Scan for the cell matching the given text and deliver its [x, y] coordinate at center. 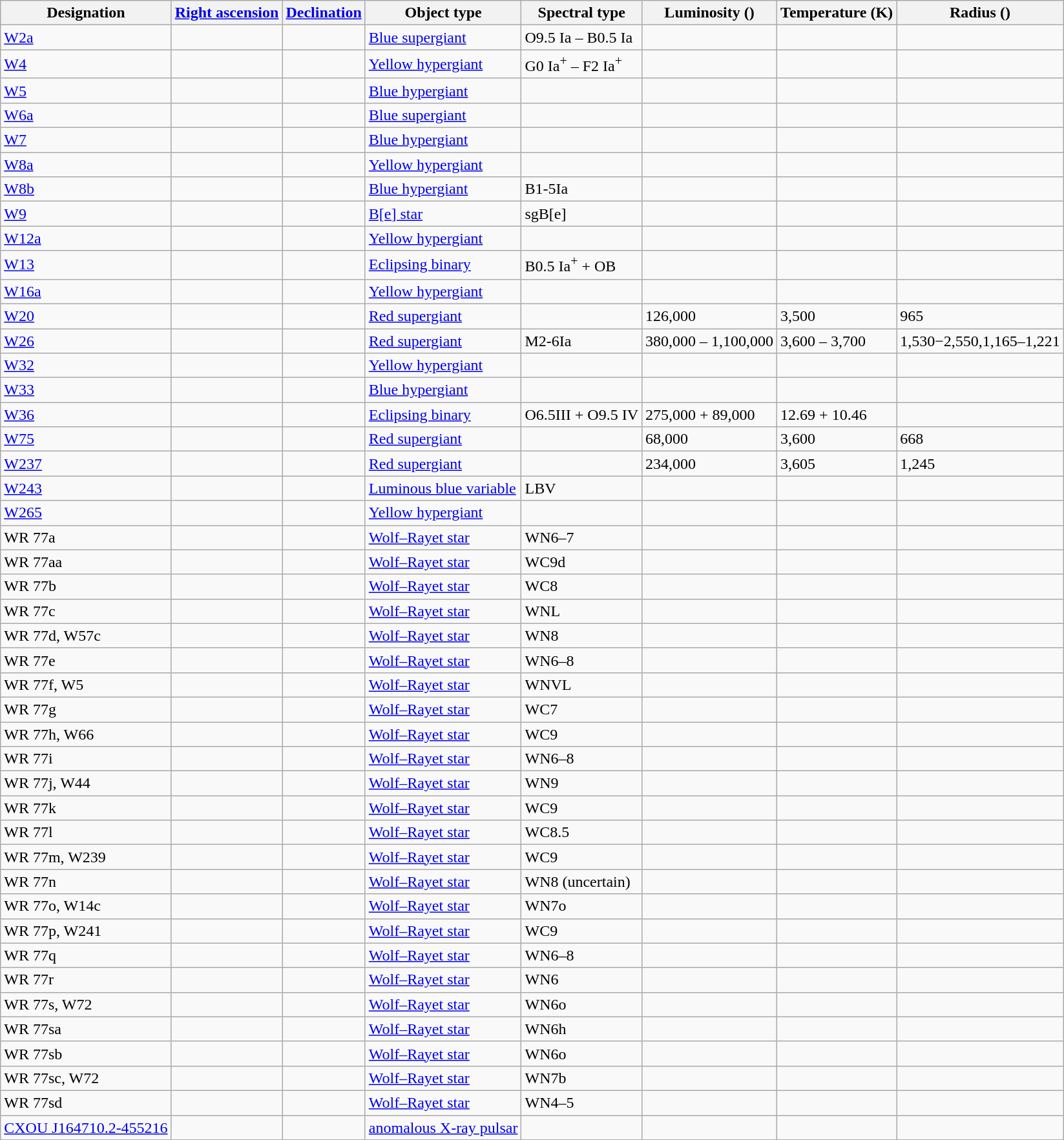
W237 [86, 464]
WN7b [581, 1078]
WR 77p, W241 [86, 931]
WR 77r [86, 980]
3,500 [837, 316]
275,000 + 89,000 [709, 415]
1,245 [981, 464]
3,600 – 3,700 [837, 341]
WC7 [581, 709]
M2-6Ia [581, 341]
WN6–7 [581, 537]
sgB[e] [581, 214]
WR 77h, W66 [86, 734]
O9.5 Ia – B0.5 Ia [581, 37]
W9 [86, 214]
Temperature (K) [837, 13]
WR 77sd [86, 1103]
3,600 [837, 439]
W6a [86, 115]
W33 [86, 390]
WR 77o, W14c [86, 906]
W20 [86, 316]
B0.5 Ia+ + OB [581, 265]
WR 77q [86, 955]
WC9d [581, 562]
Luminosity () [709, 13]
Designation [86, 13]
WR 77i [86, 759]
WN6h [581, 1029]
WN8 [581, 636]
WR 77a [86, 537]
W7 [86, 140]
WR 77sb [86, 1053]
W36 [86, 415]
W12a [86, 238]
Radius () [981, 13]
Spectral type [581, 13]
WN9 [581, 783]
W8b [86, 189]
68,000 [709, 439]
Object type [443, 13]
WR 77d, W57c [86, 636]
W75 [86, 439]
WR 77c [86, 611]
1,530−2,550,1,165–1,221 [981, 341]
WR 77l [86, 833]
Right ascension [227, 13]
CXOU J164710.2-455216 [86, 1128]
WNL [581, 611]
WN7o [581, 906]
WN4–5 [581, 1103]
WN8 (uncertain) [581, 882]
WR 77n [86, 882]
234,000 [709, 464]
WR 77e [86, 660]
W32 [86, 366]
WR 77sa [86, 1029]
WR 77b [86, 586]
WNVL [581, 685]
WC8.5 [581, 833]
WR 77j, W44 [86, 783]
G0 Ia+ – F2 Ia+ [581, 65]
W5 [86, 90]
WN6 [581, 980]
Declination [324, 13]
WR 77g [86, 709]
WR 77sc, W72 [86, 1078]
12.69 + 10.46 [837, 415]
W4 [86, 65]
WR 77m, W239 [86, 857]
3,605 [837, 464]
WR 77aa [86, 562]
O6.5III + O9.5 IV [581, 415]
W16a [86, 291]
Luminous blue variable [443, 488]
W26 [86, 341]
W8a [86, 165]
B1-5Ia [581, 189]
W265 [86, 513]
126,000 [709, 316]
WC8 [581, 586]
668 [981, 439]
WR 77s, W72 [86, 1004]
B[e] star [443, 214]
965 [981, 316]
W2a [86, 37]
WR 77k [86, 808]
WR 77f, W5 [86, 685]
W13 [86, 265]
W243 [86, 488]
anomalous X-ray pulsar [443, 1128]
LBV [581, 488]
380,000 – 1,100,000 [709, 341]
